Scan for the cell matching the given text and deliver its [X, Y] coordinate at center. 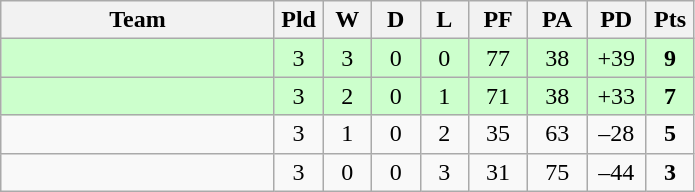
PD [616, 20]
63 [558, 134]
5 [670, 134]
W [348, 20]
75 [558, 172]
7 [670, 96]
–28 [616, 134]
–44 [616, 172]
L [444, 20]
9 [670, 58]
31 [498, 172]
35 [498, 134]
77 [498, 58]
Pts [670, 20]
+33 [616, 96]
71 [498, 96]
Pld [298, 20]
D [396, 20]
Team [138, 20]
PF [498, 20]
+39 [616, 58]
PA [558, 20]
